From the cell containing the given text, extract its center point as (x, y) coordinate. 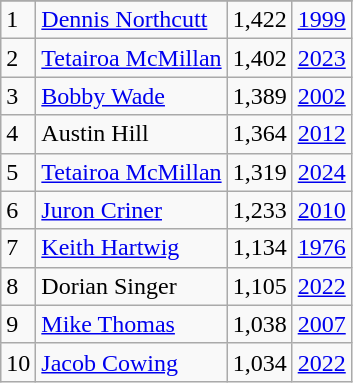
1,034 (260, 362)
2023 (322, 58)
1976 (322, 248)
1999 (322, 20)
Austin Hill (132, 134)
Keith Hartwig (132, 248)
4 (18, 134)
1,134 (260, 248)
2007 (322, 324)
3 (18, 96)
Jacob Cowing (132, 362)
Dorian Singer (132, 286)
10 (18, 362)
2 (18, 58)
6 (18, 210)
1 (18, 20)
1,038 (260, 324)
1,364 (260, 134)
7 (18, 248)
Bobby Wade (132, 96)
2012 (322, 134)
9 (18, 324)
5 (18, 172)
2010 (322, 210)
Juron Criner (132, 210)
Mike Thomas (132, 324)
1,402 (260, 58)
1,105 (260, 286)
1,422 (260, 20)
8 (18, 286)
1,233 (260, 210)
Dennis Northcutt (132, 20)
2002 (322, 96)
1,319 (260, 172)
1,389 (260, 96)
2024 (322, 172)
